Extract the (X, Y) coordinate from the center of the cell holding the provided text.  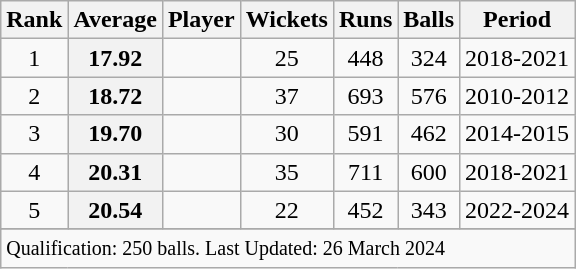
17.92 (116, 58)
37 (286, 96)
2014-2015 (518, 134)
448 (365, 58)
711 (365, 172)
3 (34, 134)
30 (286, 134)
Player (201, 20)
Runs (365, 20)
693 (365, 96)
20.54 (116, 210)
Period (518, 20)
462 (429, 134)
Balls (429, 20)
22 (286, 210)
591 (365, 134)
324 (429, 58)
Wickets (286, 20)
2 (34, 96)
20.31 (116, 172)
Rank (34, 20)
25 (286, 58)
1 (34, 58)
2022-2024 (518, 210)
2010-2012 (518, 96)
600 (429, 172)
452 (365, 210)
4 (34, 172)
Qualification: 250 balls. Last Updated: 26 March 2024 (288, 248)
576 (429, 96)
5 (34, 210)
Average (116, 20)
343 (429, 210)
19.70 (116, 134)
18.72 (116, 96)
35 (286, 172)
